Extract the (x, y) coordinate from the center of the cell holding the provided text.  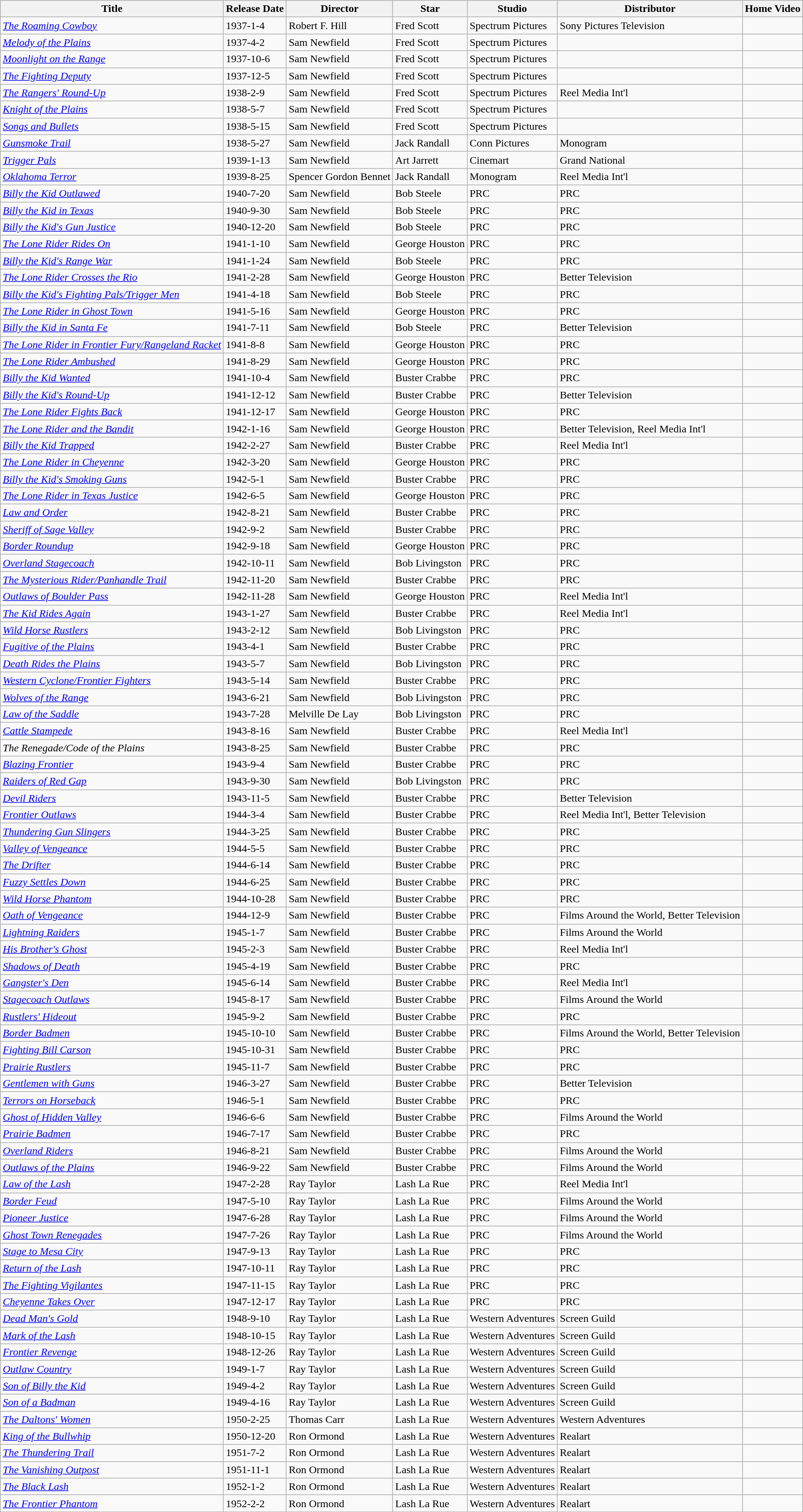
Conn Pictures (512, 143)
Trigger Pals (112, 160)
1943-4-1 (255, 647)
1948-12-26 (255, 1352)
Spencer Gordon Bennet (340, 176)
Director (340, 9)
His Brother's Ghost (112, 949)
1950-12-20 (255, 1436)
1943-7-28 (255, 714)
The Lone Rider in Texas Justice (112, 496)
Border Badmen (112, 1033)
Billy the Kid's Range War (112, 261)
1940-12-20 (255, 227)
1937-10-6 (255, 59)
Fugitive of the Plains (112, 647)
Reel Media Int'l, Better Television (650, 815)
1941-12-17 (255, 412)
1941-4-18 (255, 294)
Billy the Kid in Santa Fe (112, 328)
1948-9-10 (255, 1319)
1946-6-6 (255, 1117)
Moonlight on the Range (112, 59)
Cheyenne Takes Over (112, 1302)
Star (430, 9)
Border Roundup (112, 546)
Billy the Kid Outlawed (112, 193)
Fuzzy Settles Down (112, 882)
Stage to Mesa City (112, 1251)
The Vanishing Outpost (112, 1470)
1941-10-4 (255, 378)
Billy the Kid's Smoking Guns (112, 479)
1949-4-16 (255, 1403)
1944-10-28 (255, 899)
1947-6-28 (255, 1218)
The Lone Rider in Cheyenne (112, 462)
Devil Riders (112, 798)
Sheriff of Sage Valley (112, 529)
1951-11-1 (255, 1470)
Border Feud (112, 1201)
1945-10-10 (255, 1033)
Robert F. Hill (340, 26)
1946-9-22 (255, 1167)
1943-9-30 (255, 781)
1947-9-13 (255, 1251)
1947-2-28 (255, 1184)
1945-11-7 (255, 1067)
The Mysterious Rider/Panhandle Trail (112, 580)
Western Cyclone/Frontier Fighters (112, 680)
Pioneer Justice (112, 1218)
Billy the Kid Wanted (112, 378)
The Frontier Phantom (112, 1503)
1952-2-2 (255, 1503)
Law of the Saddle (112, 714)
Frontier Revenge (112, 1352)
1940-9-30 (255, 210)
The Lone Rider in Ghost Town (112, 311)
1942-5-1 (255, 479)
Songs and Bullets (112, 126)
Return of the Lash (112, 1268)
Wolves of the Range (112, 697)
1942-6-5 (255, 496)
1952-1-2 (255, 1486)
1937-12-5 (255, 76)
Grand National (650, 160)
Gentlemen with Guns (112, 1084)
The Rangers' Round-Up (112, 93)
The Black Lash (112, 1486)
1942-3-20 (255, 462)
Oklahoma Terror (112, 176)
1942-1-16 (255, 428)
1943-9-4 (255, 765)
1939-1-13 (255, 160)
1942-8-21 (255, 513)
1943-6-21 (255, 697)
Melody of the Plains (112, 42)
1947-12-17 (255, 1302)
Outlaws of the Plains (112, 1167)
The Lone Rider Rides On (112, 244)
1937-1-4 (255, 26)
1941-1-24 (255, 261)
1942-11-28 (255, 597)
Melville De Lay (340, 714)
King of the Bullwhip (112, 1436)
Overland Stagecoach (112, 563)
Billy the Kid's Gun Justice (112, 227)
Thundering Gun Slingers (112, 832)
1943-8-25 (255, 748)
1943-8-16 (255, 731)
1945-9-2 (255, 1016)
1944-3-25 (255, 832)
The Lone Rider Ambushed (112, 361)
Outlaws of Boulder Pass (112, 597)
1949-1-7 (255, 1369)
1941-8-8 (255, 345)
Mark of the Lash (112, 1336)
The Fighting Deputy (112, 76)
Law of the Lash (112, 1184)
Better Television, Reel Media Int'l (650, 428)
Cinemart (512, 160)
1945-10-31 (255, 1050)
1941-5-16 (255, 311)
The Lone Rider Fights Back (112, 412)
Blazing Frontier (112, 765)
Knight of the Plains (112, 109)
Dead Man's Gold (112, 1319)
1941-12-12 (255, 395)
1946-5-1 (255, 1100)
Distributor (650, 9)
Wild Horse Phantom (112, 899)
The Kid Rides Again (112, 613)
The Lone Rider in Frontier Fury/Rangeland Racket (112, 345)
1945-2-3 (255, 949)
Studio (512, 9)
Son of a Badman (112, 1403)
The Renegade/Code of the Plains (112, 748)
Title (112, 9)
Ghost of Hidden Valley (112, 1117)
Prairie Rustlers (112, 1067)
1943-5-7 (255, 664)
Billy the Kid Trapped (112, 445)
Law and Order (112, 513)
1940-7-20 (255, 193)
Thomas Carr (340, 1419)
1944-6-14 (255, 865)
1945-6-14 (255, 983)
Stagecoach Outlaws (112, 999)
Billy the Kid's Round-Up (112, 395)
1938-5-27 (255, 143)
Oath of Vengeance (112, 915)
1946-3-27 (255, 1084)
1941-1-10 (255, 244)
Gangster's Den (112, 983)
Outlaw Country (112, 1369)
The Thundering Trail (112, 1453)
1944-3-4 (255, 815)
1947-5-10 (255, 1201)
1944-12-9 (255, 915)
1942-2-27 (255, 445)
1944-6-25 (255, 882)
Son of Billy the Kid (112, 1386)
Home Video (773, 9)
1938-5-7 (255, 109)
1945-1-7 (255, 932)
The Lone Rider and the Bandit (112, 428)
The Lone Rider Crosses the Rio (112, 278)
Wild Horse Rustlers (112, 630)
Billy the Kid in Texas (112, 210)
1943-11-5 (255, 798)
1947-11-15 (255, 1285)
1941-7-11 (255, 328)
1947-10-11 (255, 1268)
Valley of Vengeance (112, 848)
Release Date (255, 9)
1950-2-25 (255, 1419)
1942-9-2 (255, 529)
1942-9-18 (255, 546)
Death Rides the Plains (112, 664)
1946-7-17 (255, 1134)
1948-10-15 (255, 1336)
1941-2-28 (255, 278)
Cattle Stampede (112, 731)
1951-7-2 (255, 1453)
1943-5-14 (255, 680)
1941-8-29 (255, 361)
Billy the Kid's Fighting Pals/Trigger Men (112, 294)
1946-8-21 (255, 1151)
Ghost Town Renegades (112, 1234)
The Daltons' Women (112, 1419)
The Roaming Cowboy (112, 26)
1939-8-25 (255, 176)
Lightning Raiders (112, 932)
1945-4-19 (255, 966)
1947-7-26 (255, 1234)
Frontier Outlaws (112, 815)
Prairie Badmen (112, 1134)
1942-11-20 (255, 580)
Rustlers' Hideout (112, 1016)
1938-5-15 (255, 126)
Shadows of Death (112, 966)
Art Jarrett (430, 160)
1949-4-2 (255, 1386)
Terrors on Horseback (112, 1100)
1942-10-11 (255, 563)
Gunsmoke Trail (112, 143)
1937-4-2 (255, 42)
Overland Riders (112, 1151)
Sony Pictures Television (650, 26)
1944-5-5 (255, 848)
The Fighting Vigilantes (112, 1285)
The Drifter (112, 865)
1938-2-9 (255, 93)
1943-1-27 (255, 613)
1943-2-12 (255, 630)
Fighting Bill Carson (112, 1050)
Raiders of Red Gap (112, 781)
1945-8-17 (255, 999)
